Output the [X, Y] coordinate of the center of the cell containing the given text.  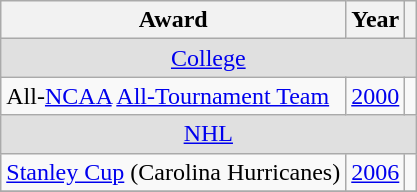
Award [174, 20]
Year [376, 20]
NHL [208, 134]
2006 [376, 172]
Stanley Cup (Carolina Hurricanes) [174, 172]
2000 [376, 96]
All-NCAA All-Tournament Team [174, 96]
College [208, 58]
